Extract the (x, y) coordinate from the center of the cell holding the provided text.  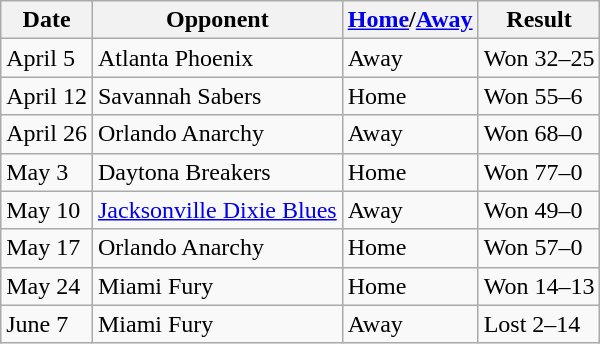
Savannah Sabers (217, 96)
Won 49–0 (539, 210)
May 3 (47, 172)
Date (47, 20)
Won 57–0 (539, 248)
May 17 (47, 248)
Won 68–0 (539, 134)
Won 14–13 (539, 286)
Won 77–0 (539, 172)
Jacksonville Dixie Blues (217, 210)
April 12 (47, 96)
Daytona Breakers (217, 172)
April 5 (47, 58)
Atlanta Phoenix (217, 58)
Opponent (217, 20)
May 24 (47, 286)
Result (539, 20)
Home/Away (410, 20)
April 26 (47, 134)
June 7 (47, 324)
Lost 2–14 (539, 324)
May 10 (47, 210)
Won 32–25 (539, 58)
Won 55–6 (539, 96)
